Return (X, Y) of the center of cell containing provided text 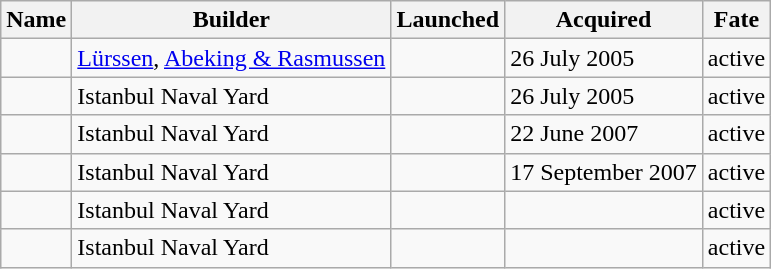
17 September 2007 (604, 172)
Name (36, 20)
22 June 2007 (604, 134)
Lürssen, Abeking & Rasmussen (232, 58)
Launched (448, 20)
Acquired (604, 20)
Builder (232, 20)
Fate (736, 20)
